Identify which cell holds the provided text, then report its [x, y] central coordinate. 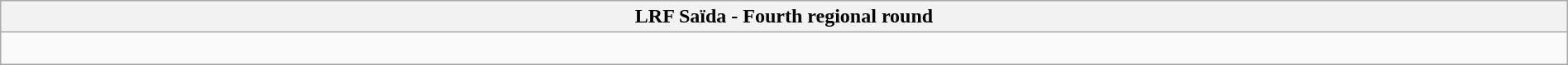
LRF Saïda - Fourth regional round [784, 17]
